From the cell containing the given text, extract its center point as (x, y) coordinate. 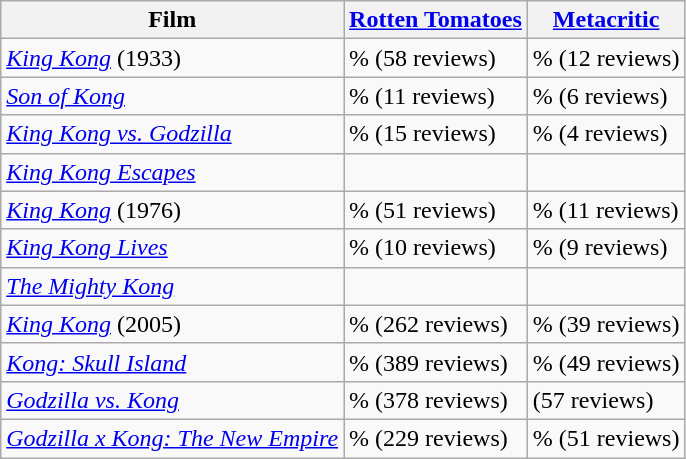
% (6 reviews) (606, 96)
% (58 reviews) (436, 58)
% (39 reviews) (606, 324)
King Kong Lives (172, 248)
% (9 reviews) (606, 248)
King Kong Escapes (172, 172)
Kong: Skull Island (172, 362)
Metacritic (606, 20)
King Kong (1933) (172, 58)
Film (172, 20)
The Mighty Kong (172, 286)
Godzilla vs. Kong (172, 400)
(57 reviews) (606, 400)
Son of Kong (172, 96)
% (389 reviews) (436, 362)
King Kong (1976) (172, 210)
% (49 reviews) (606, 362)
% (229 reviews) (436, 438)
King Kong vs. Godzilla (172, 134)
% (378 reviews) (436, 400)
% (10 reviews) (436, 248)
% (12 reviews) (606, 58)
% (262 reviews) (436, 324)
% (4 reviews) (606, 134)
Godzilla x Kong: The New Empire (172, 438)
Rotten Tomatoes (436, 20)
% (15 reviews) (436, 134)
King Kong (2005) (172, 324)
